Search for the cell housing the specified text and yield its [X, Y] center coordinate. 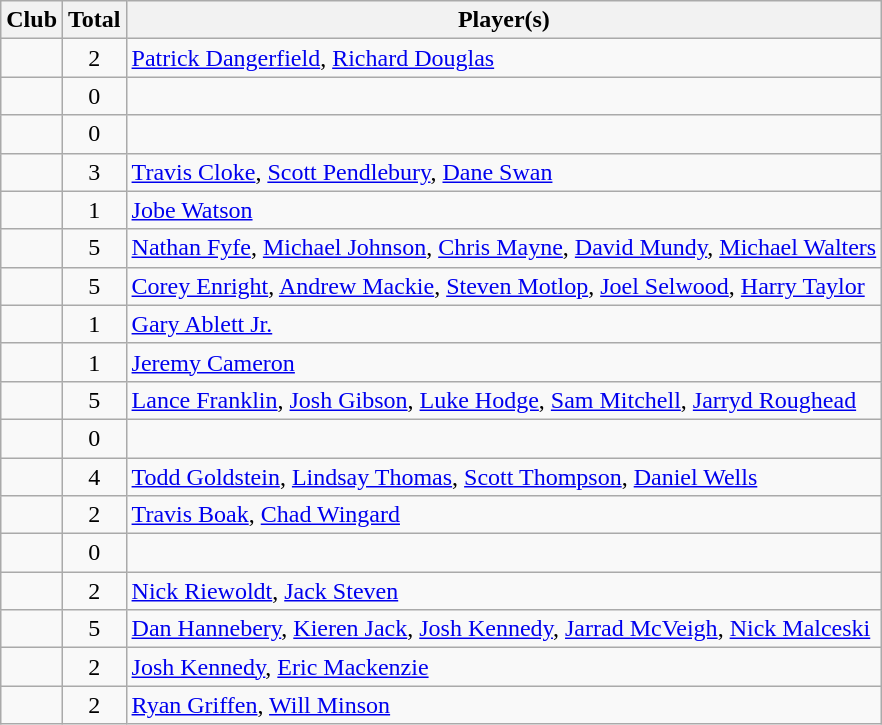
Club [32, 20]
Jeremy Cameron [504, 362]
Lance Franklin, Josh Gibson, Luke Hodge, Sam Mitchell, Jarryd Roughead [504, 400]
Josh Kennedy, Eric Mackenzie [504, 667]
Patrick Dangerfield, Richard Douglas [504, 58]
Travis Cloke, Scott Pendlebury, Dane Swan [504, 172]
Corey Enright, Andrew Mackie, Steven Motlop, Joel Selwood, Harry Taylor [504, 286]
Ryan Griffen, Will Minson [504, 705]
4 [95, 477]
Travis Boak, Chad Wingard [504, 515]
Player(s) [504, 20]
Jobe Watson [504, 210]
Total [95, 20]
Nathan Fyfe, Michael Johnson, Chris Mayne, David Mundy, Michael Walters [504, 248]
Dan Hannebery, Kieren Jack, Josh Kennedy, Jarrad McVeigh, Nick Malceski [504, 629]
Todd Goldstein, Lindsay Thomas, Scott Thompson, Daniel Wells [504, 477]
3 [95, 172]
Gary Ablett Jr. [504, 324]
Nick Riewoldt, Jack Steven [504, 591]
